Locate the cell with the specified text and output its [x, y] center coordinate. 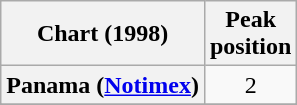
Peak position [250, 34]
Chart (1998) [103, 34]
Panama (Notimex) [103, 85]
2 [250, 85]
